Return the [X, Y] coordinate for the center point of the cell that contains the specified text.  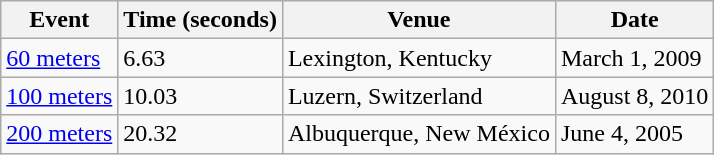
60 meters [60, 58]
6.63 [200, 58]
100 meters [60, 96]
June 4, 2005 [634, 134]
Lexington, Kentucky [418, 58]
Time (seconds) [200, 20]
Albuquerque, New México [418, 134]
March 1, 2009 [634, 58]
10.03 [200, 96]
200 meters [60, 134]
August 8, 2010 [634, 96]
Venue [418, 20]
Luzern, Switzerland [418, 96]
Event [60, 20]
Date [634, 20]
20.32 [200, 134]
